Pinpoint the cell where the given text exists, returning its [X, Y] midpoint coordinate. 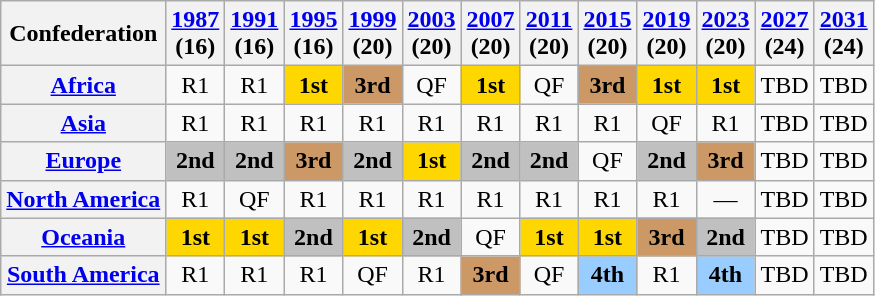
Oceania [84, 237]
2015(20) [608, 34]
Europe [84, 161]
2023(20) [726, 34]
Confederation [84, 34]
2027(24) [784, 34]
2003(20) [432, 34]
1987(16) [196, 34]
— [726, 199]
South America [84, 275]
2019(20) [666, 34]
1999(20) [372, 34]
Asia [84, 123]
Africa [84, 85]
2007(20) [490, 34]
2031(24) [844, 34]
2011(20) [549, 34]
1995(16) [314, 34]
North America [84, 199]
1991(16) [254, 34]
